For the text-containing cell, return its midpoint in [X, Y] coordinate format. 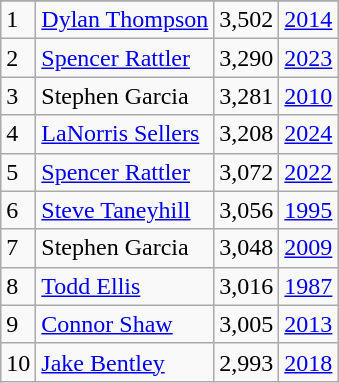
1 [18, 20]
3,005 [246, 324]
3,016 [246, 286]
8 [18, 286]
7 [18, 248]
2013 [308, 324]
2 [18, 58]
LaNorris Sellers [125, 134]
4 [18, 134]
2014 [308, 20]
3,048 [246, 248]
3,290 [246, 58]
3,502 [246, 20]
2010 [308, 96]
Connor Shaw [125, 324]
2009 [308, 248]
9 [18, 324]
2,993 [246, 362]
1987 [308, 286]
Steve Taneyhill [125, 210]
6 [18, 210]
3,281 [246, 96]
2024 [308, 134]
1995 [308, 210]
3,072 [246, 172]
2023 [308, 58]
Jake Bentley [125, 362]
Dylan Thompson [125, 20]
5 [18, 172]
3,208 [246, 134]
2022 [308, 172]
2018 [308, 362]
3,056 [246, 210]
Todd Ellis [125, 286]
10 [18, 362]
3 [18, 96]
